Find where the given text appears and provide that cell's center as [X, Y] coordinate. 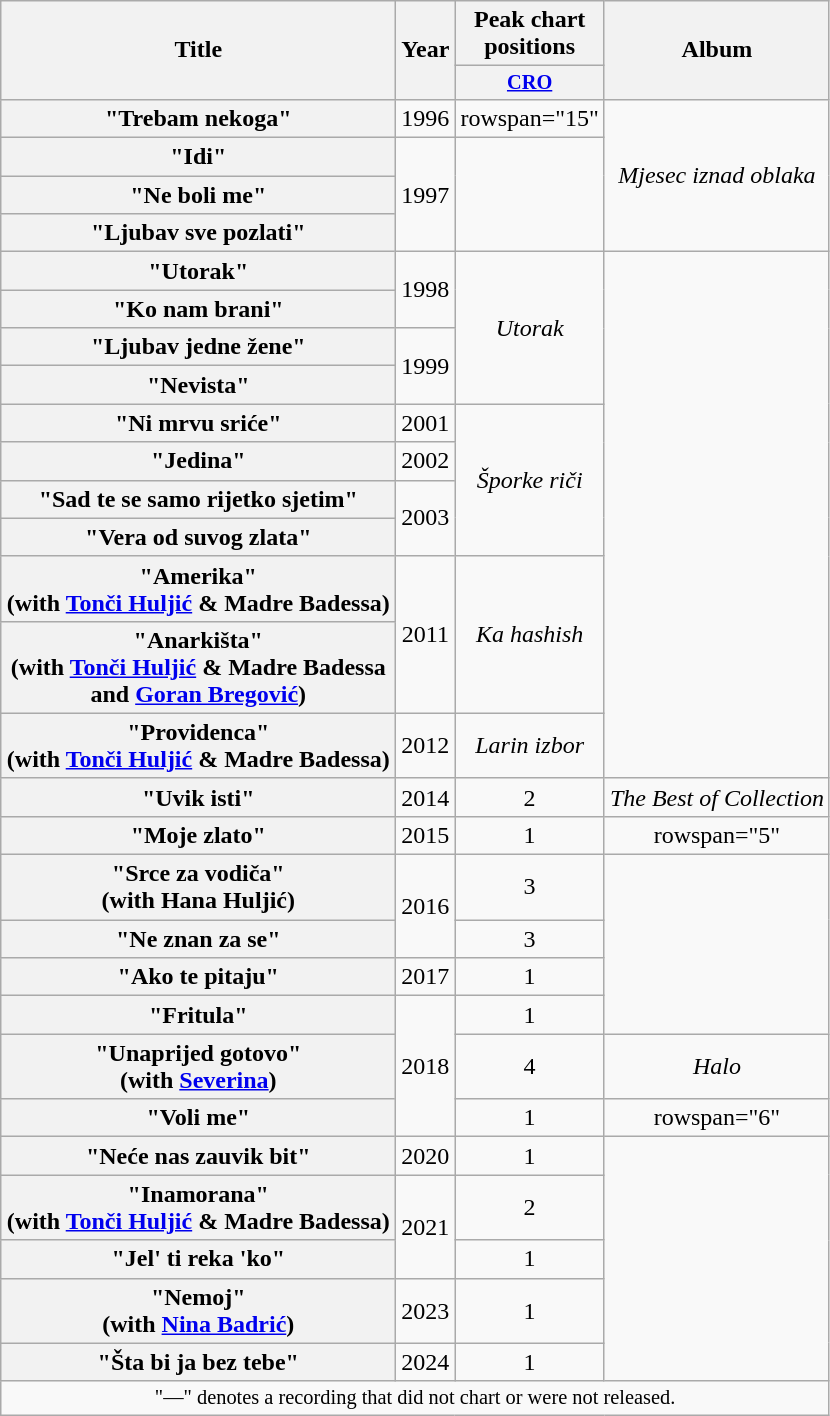
"Ne boli me" [198, 195]
2002 [426, 461]
2017 [426, 977]
Year [426, 50]
"Unaprijed gotovo"(with Severina) [198, 1066]
Ka hashish [530, 634]
"Providenca"(with Tonči Huljić & Madre Badessa) [198, 746]
2011 [426, 634]
"Inamorana"(with Tonči Huljić & Madre Badessa) [198, 1208]
"Vera od suvog zlata" [198, 537]
"Fritula" [198, 1015]
rowspan="6" [716, 1118]
rowspan="15" [530, 118]
"Utorak" [198, 271]
2014 [426, 797]
"Neće nas zauvik bit" [198, 1156]
"—" denotes a recording that did not chart or were not released. [416, 1398]
1999 [426, 366]
Larin izbor [530, 746]
"Ako te pitaju" [198, 977]
The Best of Collection [716, 797]
"Šta bi ja bez tebe" [198, 1362]
2020 [426, 1156]
"Ne znan za se" [198, 939]
"Sad te se samo rijetko sjetim" [198, 499]
Halo [716, 1066]
"Srce za vodiča"(with Hana Huljić) [198, 888]
"Voli me" [198, 1118]
1996 [426, 118]
"Jedina" [198, 461]
"Idi" [198, 157]
"Anarkišta"(with Tonči Huljić & Madre Badessa and Goran Bregović) [198, 667]
2018 [426, 1066]
2023 [426, 1310]
rowspan="5" [716, 835]
2001 [426, 423]
"Ljubav sve pozlati" [198, 233]
1998 [426, 290]
"Trebam nekoga" [198, 118]
"Uvik isti" [198, 797]
CRO [530, 83]
"Nevista" [198, 385]
2003 [426, 518]
"Jel' ti reka 'ko" [198, 1259]
"Ko nam brani" [198, 309]
2024 [426, 1362]
"Nemoj"(with Nina Badrić) [198, 1310]
Peak chart positions [530, 34]
2012 [426, 746]
"Ni mrvu sriće" [198, 423]
4 [530, 1066]
"Moje zlato" [198, 835]
"Ljubav jedne žene" [198, 347]
Mjesec iznad oblaka [716, 175]
2015 [426, 835]
Utorak [530, 328]
1997 [426, 195]
Title [198, 50]
2021 [426, 1226]
Album [716, 50]
Šporke riči [530, 480]
"Amerika"(with Tonči Huljić & Madre Badessa) [198, 588]
2016 [426, 906]
